Return (x, y) of the center of cell containing provided text 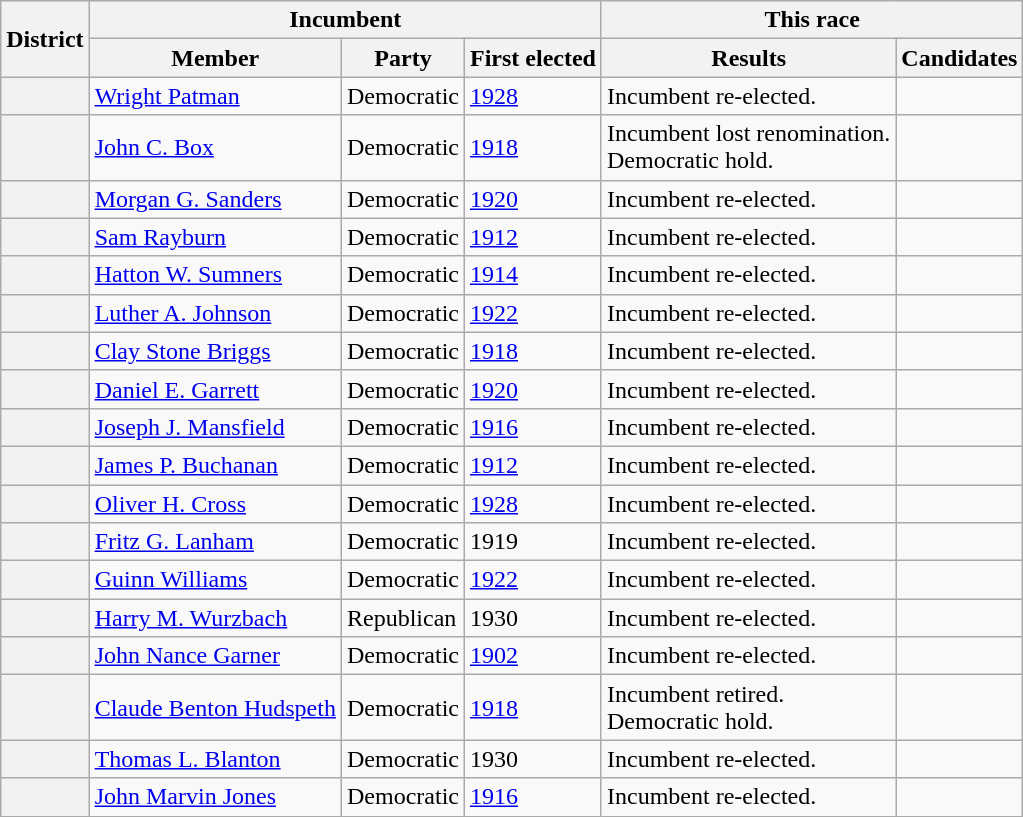
Joseph J. Mansfield (215, 427)
Hatton W. Sumners (215, 275)
1919 (532, 542)
Republican (402, 618)
Harry M. Wurzbach (215, 618)
James P. Buchanan (215, 465)
Incumbent lost renomination.Democratic hold. (748, 148)
1914 (532, 275)
Guinn Williams (215, 580)
This race (812, 20)
Morgan G. Sanders (215, 199)
First elected (532, 58)
Candidates (960, 58)
Thomas L. Blanton (215, 759)
Fritz G. Lanham (215, 542)
Results (748, 58)
Member (215, 58)
John Nance Garner (215, 656)
Clay Stone Briggs (215, 351)
Incumbent retired.Democratic hold. (748, 708)
Sam Rayburn (215, 237)
Oliver H. Cross (215, 503)
Luther A. Johnson (215, 313)
John C. Box (215, 148)
John Marvin Jones (215, 797)
Party (402, 58)
District (45, 39)
Claude Benton Hudspeth (215, 708)
Incumbent (345, 20)
Wright Patman (215, 96)
1902 (532, 656)
Daniel E. Garrett (215, 389)
